Search for the cell housing the specified text and yield its (X, Y) center coordinate. 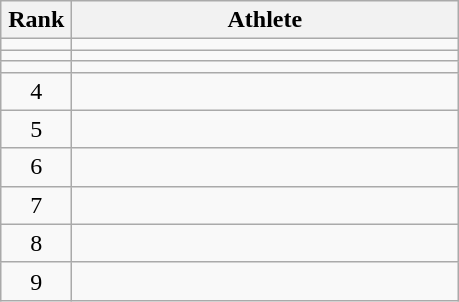
7 (36, 205)
5 (36, 129)
6 (36, 167)
9 (36, 281)
4 (36, 91)
Rank (36, 20)
8 (36, 243)
Athlete (265, 20)
